From the cell containing the given text, extract its center point as (x, y) coordinate. 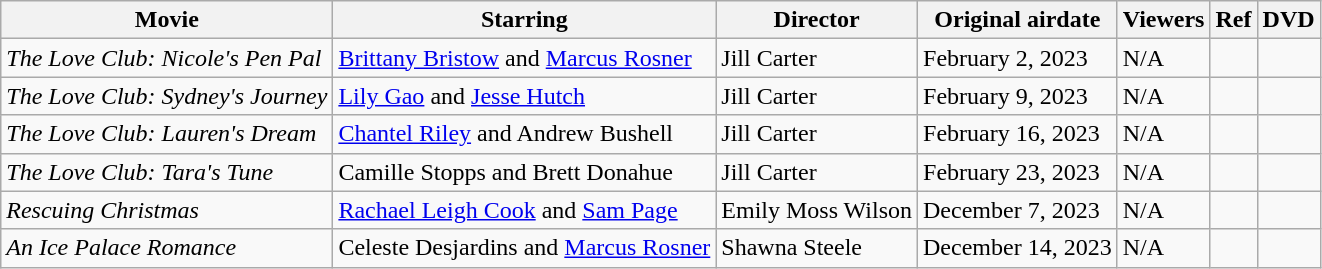
Movie (167, 20)
February 16, 2023 (1018, 134)
Rescuing Christmas (167, 210)
February 9, 2023 (1018, 96)
Camille Stopps and Brett Donahue (524, 172)
Starring (524, 20)
December 7, 2023 (1018, 210)
Rachael Leigh Cook and Sam Page (524, 210)
December 14, 2023 (1018, 248)
Viewers (1164, 20)
Shawna Steele (817, 248)
Lily Gao and Jesse Hutch (524, 96)
February 2, 2023 (1018, 58)
Ref (1234, 20)
Brittany Bristow and Marcus Rosner (524, 58)
The Love Club: Lauren's Dream (167, 134)
Original airdate (1018, 20)
The Love Club: Tara's Tune (167, 172)
Chantel Riley and Andrew Bushell (524, 134)
DVD (1288, 20)
Emily Moss Wilson (817, 210)
An Ice Palace Romance (167, 248)
February 23, 2023 (1018, 172)
Celeste Desjardins and Marcus Rosner (524, 248)
The Love Club: Sydney's Journey (167, 96)
The Love Club: Nicole's Pen Pal (167, 58)
Director (817, 20)
